Return the [X, Y] coordinate for the center point of the cell that contains the specified text.  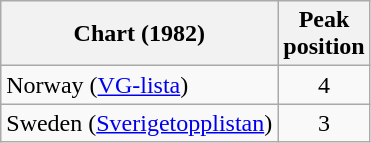
4 [324, 85]
Chart (1982) [140, 34]
Peakposition [324, 34]
3 [324, 123]
Norway (VG-lista) [140, 85]
Sweden (Sverigetopplistan) [140, 123]
